Provide the (x, y) coordinate of the cell's center where the given text is located.  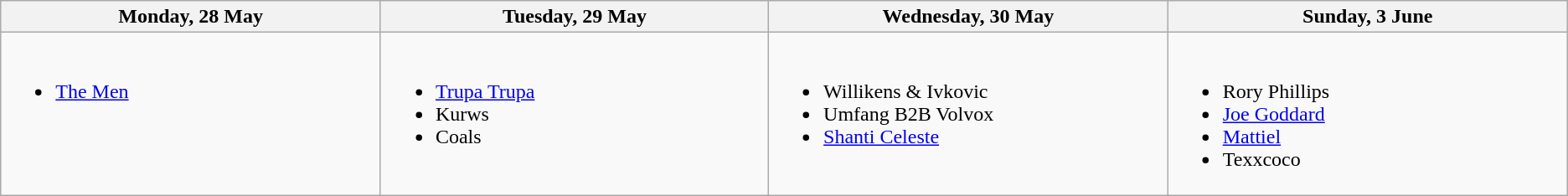
Willikens & IvkovicUmfang B2B VolvoxShanti Celeste (968, 114)
Tuesday, 29 May (575, 17)
Rory PhillipsJoe GoddardMattielTexxcoco (1367, 114)
Sunday, 3 June (1367, 17)
The Men (191, 114)
Trupa TrupaKurwsCoals (575, 114)
Monday, 28 May (191, 17)
Wednesday, 30 May (968, 17)
